Scan for the cell matching the given text and deliver its (x, y) coordinate at center. 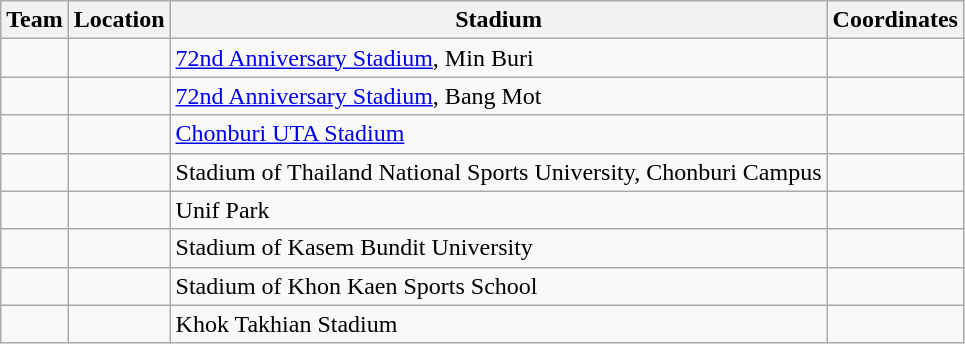
Location (119, 20)
Stadium (498, 20)
Team (35, 20)
72nd Anniversary Stadium, Min Buri (498, 58)
Stadium of Khon Kaen Sports School (498, 286)
Stadium of Thailand National Sports University, Chonburi Campus (498, 172)
Chonburi UTA Stadium (498, 134)
72nd Anniversary Stadium, Bang Mot (498, 96)
Coordinates (895, 20)
Khok Takhian Stadium (498, 324)
Stadium of Kasem Bundit University (498, 248)
Unif Park (498, 210)
